Pinpoint the cell where the given text exists, returning its (x, y) midpoint coordinate. 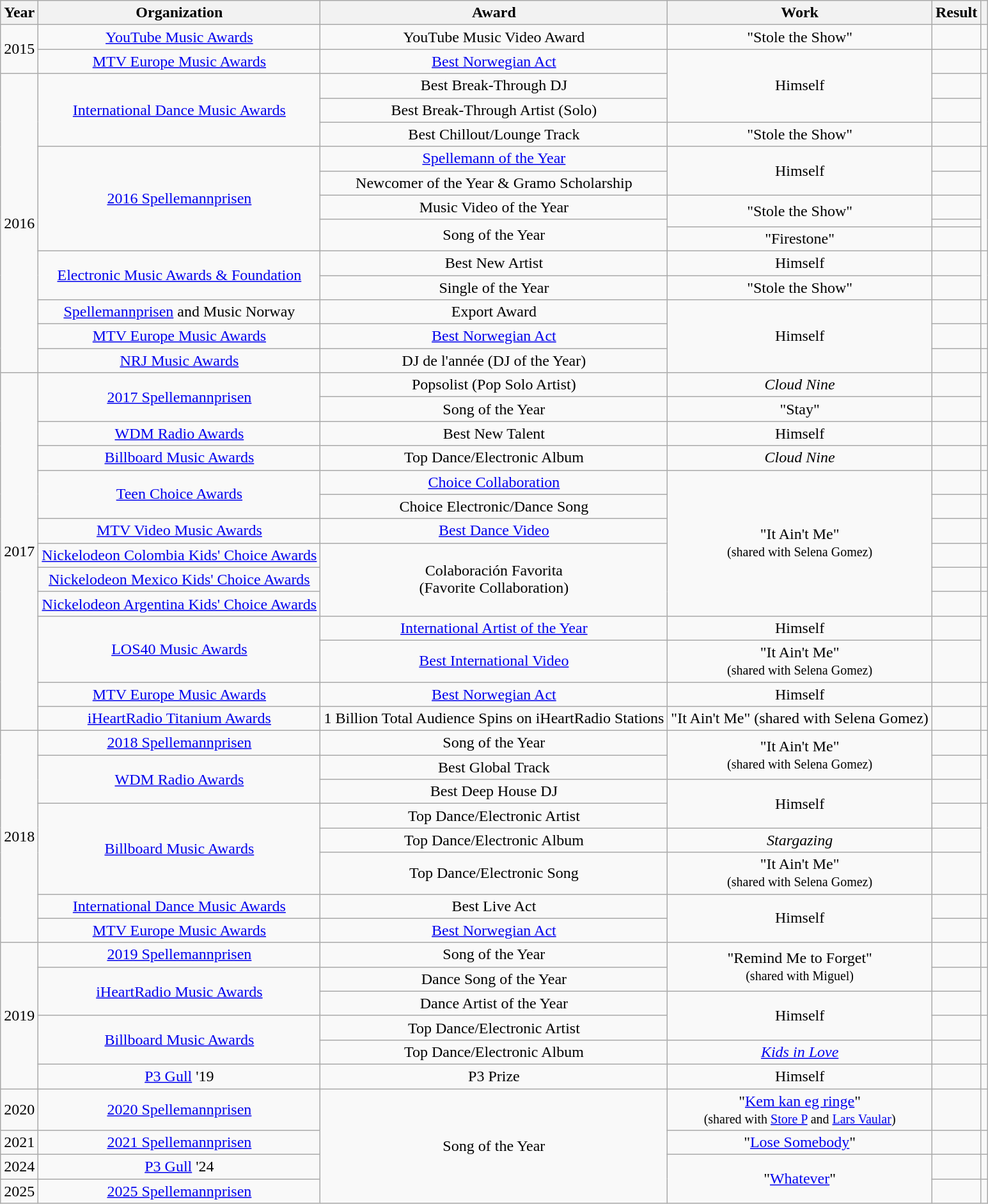
Best New Talent (494, 434)
2024 (19, 1167)
Choice Collaboration (494, 482)
2019 Spellemannprisen (179, 955)
2015 (19, 49)
2016 Spellemannprisen (179, 198)
Organization (179, 13)
LOS40 Music Awards (179, 648)
Dance Song of the Year (494, 979)
Nickelodeon Mexico Kids' Choice Awards (179, 579)
2018 Spellemannprisen (179, 743)
"Kem kan eg ringe" (shared with Store P and Lars Vaular) (800, 1109)
Result (956, 13)
Award (494, 13)
Best Break-Through Artist (Solo) (494, 110)
Best Live Act (494, 906)
2017 (19, 552)
Single of the Year (494, 287)
YouTube Music Awards (179, 37)
Teen Choice Awards (179, 494)
iHeartRadio Music Awards (179, 991)
YouTube Music Video Award (494, 37)
Stargazing (800, 840)
"Remind Me to Forget" (shared with Miguel) (800, 967)
Nickelodeon Argentina Kids' Choice Awards (179, 604)
P3 Prize (494, 1076)
2016 (19, 223)
Kids in Love (800, 1052)
NRJ Music Awards (179, 361)
"Stay" (800, 409)
Music Video of the Year (494, 207)
DJ de l'année (DJ of the Year) (494, 361)
Electronic Music Awards & Foundation (179, 275)
2020 Spellemannprisen (179, 1109)
2025 Spellemannprisen (179, 1191)
Nickelodeon Colombia Kids' Choice Awards (179, 555)
Best Chillout/Lounge Track (494, 134)
iHeartRadio Titanium Awards (179, 719)
Newcomer of the Year & Gramo Scholarship (494, 183)
2021 Spellemannprisen (179, 1143)
International Artist of the Year (494, 628)
Best Dance Video (494, 531)
MTV Video Music Awards (179, 531)
Export Award (494, 312)
Colaboración Favorita (Favorite Collaboration) (494, 579)
Spellemann of the Year (494, 159)
Top Dance/Electronic Song (494, 873)
2021 (19, 1143)
Best International Video (494, 661)
Popsolist (Pop Solo Artist) (494, 385)
Best Deep House DJ (494, 792)
Spellemannprisen and Music Norway (179, 312)
2020 (19, 1109)
2017 Spellemannprisen (179, 397)
Work (800, 13)
"Lose Somebody" (800, 1143)
Dance Artist of the Year (494, 1003)
Best New Artist (494, 263)
2019 (19, 1015)
2025 (19, 1191)
2018 (19, 837)
1 Billion Total Audience Spins on iHeartRadio Stations (494, 719)
P3 Gull '24 (179, 1167)
"Firestone" (800, 238)
"Whatever" (800, 1179)
Best Global Track (494, 767)
P3 Gull '19 (179, 1076)
Year (19, 13)
Best Break-Through DJ (494, 86)
Choice Electronic/Dance Song (494, 506)
